Capture the cell that displays the provided text and extract its [X, Y] central coordinate. 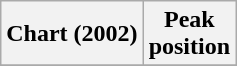
Chart (2002) [72, 34]
Peakposition [189, 34]
